Capture the cell that displays the provided text and extract its (X, Y) central coordinate. 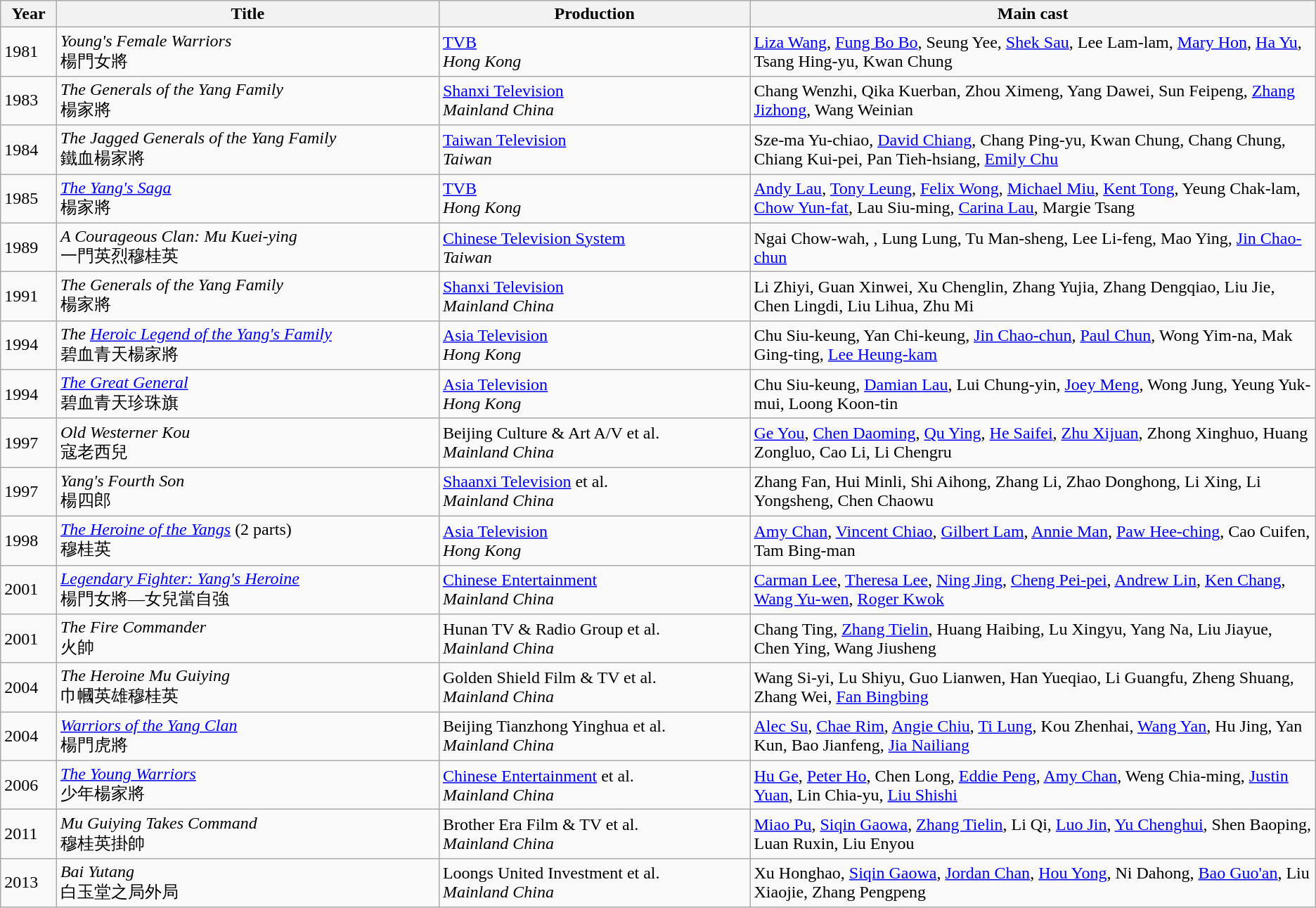
Wang Si-yi, Lu Shiyu, Guo Lianwen, Han Yueqiao, Li Guangfu, Zheng Shuang, Zhang Wei, Fan Bingbing (1033, 687)
Shaanxi Television et al.Mainland China (595, 492)
Chu Siu-keung, Yan Chi-keung, Jin Chao-chun, Paul Chun, Wong Yim-na, Mak Ging-ting, Lee Heung-kam (1033, 345)
Legendary Fighter: Yang's Heroine楊門女將—女兒當自強 (247, 590)
Li Zhiyi, Guan Xinwei, Xu Chenglin, Zhang Yujia, Zhang Dengqiao, Liu Jie, Chen Lingdi, Liu Lihua, Zhu Mi (1033, 297)
The Yang's Saga楊家將 (247, 199)
Mu Guiying Takes Command穆桂英掛帥 (247, 834)
2006 (29, 785)
The Great General碧血青天珍珠旗 (247, 394)
Golden Shield Film & TV et al.Mainland China (595, 687)
1981 (29, 52)
The Fire Commander火帥 (247, 639)
Yang's Fourth Son楊四郎 (247, 492)
Zhang Fan, Hui Minli, Shi Aihong, Zhang Li, Zhao Donghong, Li Xing, Li Yongsheng, Chen Chaowu (1033, 492)
1989 (29, 247)
Loongs United Investment et al.Mainland China (595, 883)
Alec Su, Chae Rim, Angie Chiu, Ti Lung, Kou Zhenhai, Wang Yan, Hu Jing, Yan Kun, Bao Jianfeng, Jia Nailiang (1033, 737)
Taiwan TelevisionTaiwan (595, 150)
1983 (29, 100)
Year (29, 14)
Chu Siu-keung, Damian Lau, Lui Chung-yin, Joey Meng, Wong Jung, Yeung Yuk-mui, Loong Koon-tin (1033, 394)
1984 (29, 150)
Warriors of the Yang Clan楊門虎將 (247, 737)
Main cast (1033, 14)
Old Westerner Kou寇老西兒 (247, 443)
1985 (29, 199)
Beijing Tianzhong Yinghua et al.Mainland China (595, 737)
Chang Wenzhi, Qika Kuerban, Zhou Ximeng, Yang Dawei, Sun Feipeng, Zhang Jizhong, Wang Weinian (1033, 100)
Hu Ge, Peter Ho, Chen Long, Eddie Peng, Amy Chan, Weng Chia-ming, Justin Yuan, Lin Chia-yu, Liu Shishi (1033, 785)
Sze-ma Yu-chiao, David Chiang, Chang Ping-yu, Kwan Chung, Chang Chung, Chiang Kui-pei, Pan Tieh-hsiang, Emily Chu (1033, 150)
Brother Era Film & TV et al.Mainland China (595, 834)
Chang Ting, Zhang Tielin, Huang Haibing, Lu Xingyu, Yang Na, Liu Jiayue, Chen Ying, Wang Jiusheng (1033, 639)
The Young Warriors少年楊家將 (247, 785)
Amy Chan, Vincent Chiao, Gilbert Lam, Annie Man, Paw Hee-ching, Cao Cuifen, Tam Bing-man (1033, 540)
Chinese EntertainmentMainland China (595, 590)
Miao Pu, Siqin Gaowa, Zhang Tielin, Li Qi, Luo Jin, Yu Chenghui, Shen Baoping, Luan Ruxin, Liu Enyou (1033, 834)
Ngai Chow-wah, , Lung Lung, Tu Man-sheng, Lee Li-feng, Mao Ying, Jin Chao-chun (1033, 247)
Hunan TV & Radio Group et al.Mainland China (595, 639)
2013 (29, 883)
The Jagged Generals of the Yang Family鐵血楊家將 (247, 150)
Liza Wang, Fung Bo Bo, Seung Yee, Shek Sau, Lee Lam-lam, Mary Hon, Ha Yu, Tsang Hing-yu, Kwan Chung (1033, 52)
The Heroine of the Yangs (2 parts)穆桂英 (247, 540)
The Heroine Mu Guiying巾幗英雄穆桂英 (247, 687)
Xu Honghao, Siqin Gaowa, Jordan Chan, Hou Yong, Ni Dahong, Bao Guo'an, Liu Xiaojie, Zhang Pengpeng (1033, 883)
1991 (29, 297)
Bai Yutang白玉堂之局外局 (247, 883)
Title (247, 14)
Andy Lau, Tony Leung, Felix Wong, Michael Miu, Kent Tong, Yeung Chak-lam, Chow Yun-fat, Lau Siu-ming, Carina Lau, Margie Tsang (1033, 199)
Carman Lee, Theresa Lee, Ning Jing, Cheng Pei-pei, Andrew Lin, Ken Chang, Wang Yu-wen, Roger Kwok (1033, 590)
Young's Female Warriors楊門女將 (247, 52)
2011 (29, 834)
Chinese Television SystemTaiwan (595, 247)
Ge You, Chen Daoming, Qu Ying, He Saifei, Zhu Xijuan, Zhong Xinghuo, Huang Zongluo, Cao Li, Li Chengru (1033, 443)
A Courageous Clan: Mu Kuei-ying一門英烈穆桂英 (247, 247)
The Heroic Legend of the Yang's Family碧血青天楊家將 (247, 345)
Production (595, 14)
Beijing Culture & Art A/V et al.Mainland China (595, 443)
Chinese Entertainment et al.Mainland China (595, 785)
1998 (29, 540)
